From the cell containing the given text, extract its center point as (X, Y) coordinate. 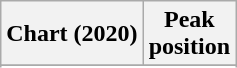
Chart (2020) (72, 34)
Peakposition (189, 34)
